Detect which cell encompasses the target text, then output its [x, y] center coordinate. 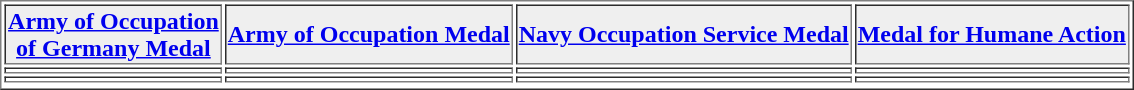
Medal for Humane Action [992, 34]
Army of Occupationof Germany Medal [114, 34]
Navy Occupation Service Medal [684, 34]
Army of Occupation Medal [369, 34]
